Pinpoint the cell where the given text exists, returning its [X, Y] midpoint coordinate. 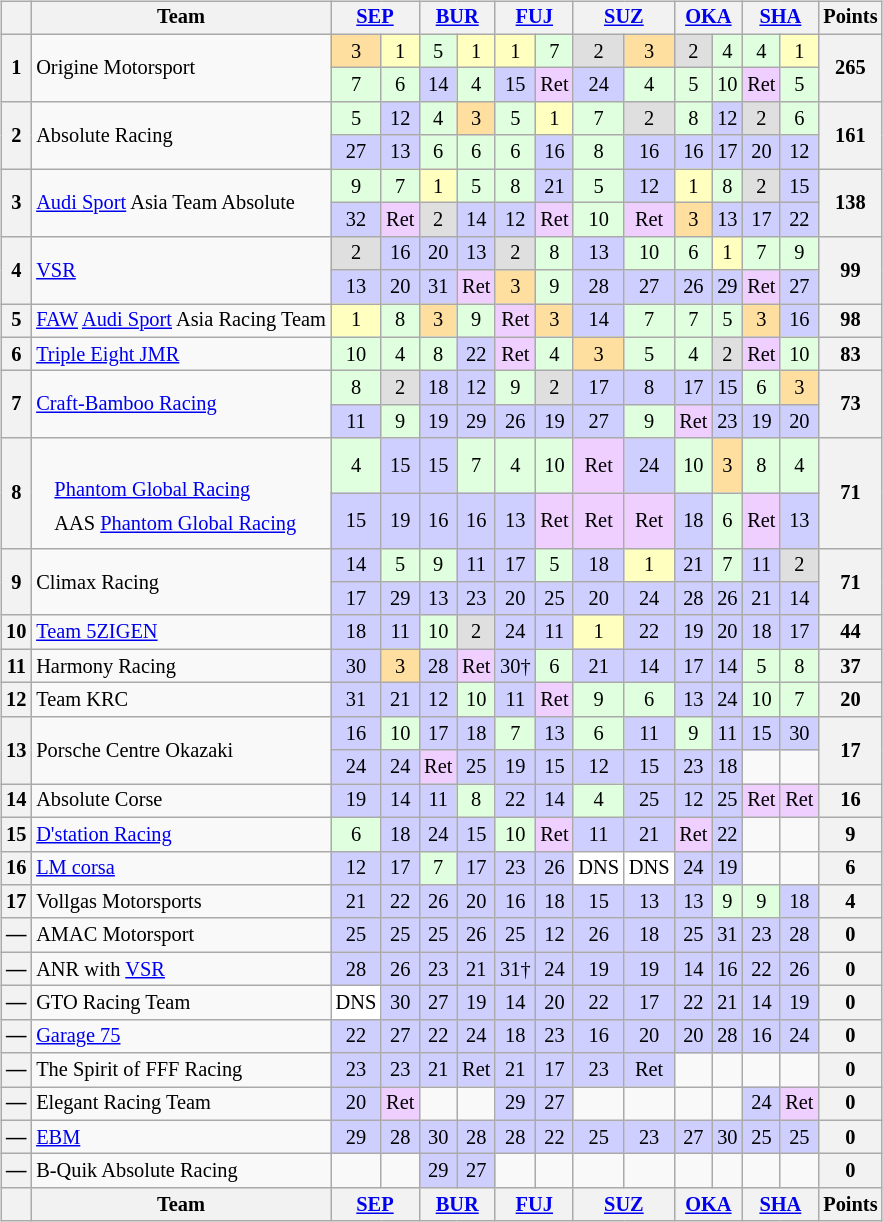
FAW Audi Sport Asia Racing Team [180, 321]
Phantom Global Racing AAS Phantom Global Racing [180, 493]
31† [515, 969]
Harmony Racing [180, 666]
The Spirit of FFF Racing [180, 1070]
Porsche Centre Okazaki [180, 750]
83 [850, 354]
Team KRC [180, 700]
Origine Motorsport [180, 68]
Garage 75 [180, 1036]
Elegant Racing Team [180, 1104]
32 [356, 220]
Absolute Corse [180, 801]
98 [850, 321]
Absolute Racing [180, 136]
B-Quik Absolute Racing [180, 1171]
VSR [180, 270]
Climax Racing [180, 582]
AAS Phantom Global Racing [175, 524]
Audi Sport Asia Team Absolute [180, 202]
Craft-Bamboo Racing [180, 404]
30† [515, 666]
161 [850, 136]
Team 5ZIGEN [180, 632]
44 [850, 632]
Phantom Global Racing [175, 489]
GTO Racing Team [180, 1003]
73 [850, 404]
99 [850, 270]
138 [850, 202]
265 [850, 68]
EBM [180, 1137]
ANR with VSR [180, 969]
AMAC Motorsport [180, 935]
D'station Racing [180, 834]
Triple Eight JMR [180, 354]
LM corsa [180, 868]
37 [850, 666]
Vollgas Motorsports [180, 902]
